Identify which cell holds the provided text, then report its [X, Y] central coordinate. 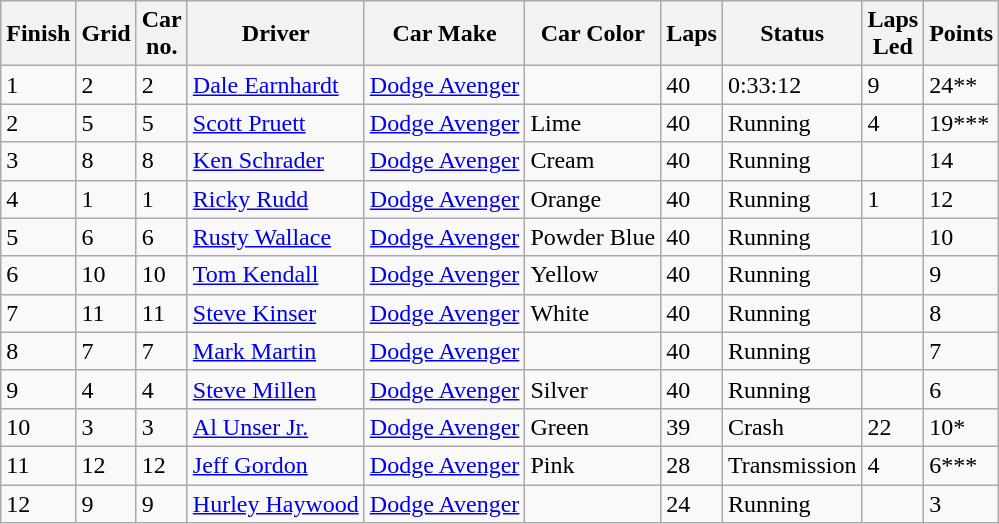
6*** [962, 465]
Grid [106, 34]
Cream [593, 161]
39 [692, 427]
Car Color [593, 34]
Hurley Haywood [276, 503]
Points [962, 34]
White [593, 313]
Ricky Rudd [276, 199]
10* [962, 427]
Ken Schrader [276, 161]
Laps [692, 34]
Dale Earnhardt [276, 85]
Al Unser Jr. [276, 427]
24 [692, 503]
0:33:12 [792, 85]
Status [792, 34]
Steve Kinser [276, 313]
Powder Blue [593, 237]
Jeff Gordon [276, 465]
Green [593, 427]
Silver [593, 389]
24** [962, 85]
14 [962, 161]
Driver [276, 34]
Carno. [162, 34]
28 [692, 465]
Orange [593, 199]
Yellow [593, 275]
Scott Pruett [276, 123]
LapsLed [893, 34]
Finish [38, 34]
22 [893, 427]
Pink [593, 465]
Crash [792, 427]
Lime [593, 123]
19*** [962, 123]
Mark Martin [276, 351]
Tom Kendall [276, 275]
Rusty Wallace [276, 237]
Steve Millen [276, 389]
Transmission [792, 465]
Car Make [444, 34]
